Pinpoint the cell where the given text exists, returning its (X, Y) midpoint coordinate. 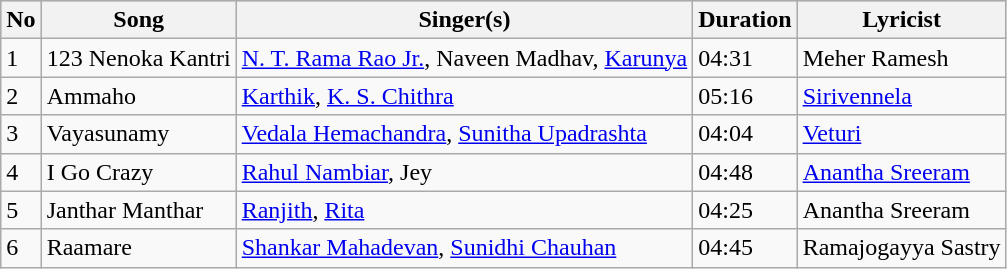
No (21, 20)
04:45 (745, 248)
05:16 (745, 96)
Meher Ramesh (902, 58)
Ramajogayya Sastry (902, 248)
04:48 (745, 172)
Karthik, K. S. Chithra (464, 96)
6 (21, 248)
I Go Crazy (138, 172)
1 (21, 58)
2 (21, 96)
Ammaho (138, 96)
123 Nenoka Kantri (138, 58)
Duration (745, 20)
Lyricist (902, 20)
Singer(s) (464, 20)
3 (21, 134)
N. T. Rama Rao Jr., Naveen Madhav, Karunya (464, 58)
Sirivennela (902, 96)
Vedala Hemachandra, Sunitha Upadrashta (464, 134)
Raamare (138, 248)
Ranjith, Rita (464, 210)
Shankar Mahadevan, Sunidhi Chauhan (464, 248)
5 (21, 210)
Rahul Nambiar, Jey (464, 172)
Vayasunamy (138, 134)
Song (138, 20)
Janthar Manthar (138, 210)
04:31 (745, 58)
04:04 (745, 134)
4 (21, 172)
Veturi (902, 134)
04:25 (745, 210)
